Identify which cell holds the provided text, then report its [X, Y] central coordinate. 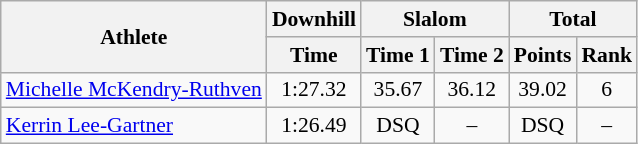
Total [573, 19]
Kerrin Lee-Gartner [134, 126]
1:26.49 [314, 126]
Points [543, 55]
Time 2 [472, 55]
1:27.32 [314, 90]
Downhill [314, 19]
Slalom [435, 19]
Time 1 [398, 55]
Time [314, 55]
35.67 [398, 90]
Athlete [134, 36]
Rank [606, 55]
39.02 [543, 90]
36.12 [472, 90]
Michelle McKendry-Ruthven [134, 90]
6 [606, 90]
